Extract the [x, y] coordinate from the center of the cell holding the provided text.  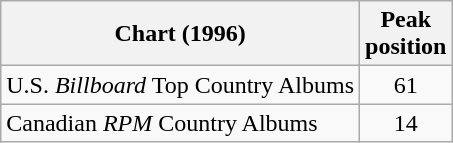
Peakposition [406, 34]
61 [406, 85]
U.S. Billboard Top Country Albums [180, 85]
Canadian RPM Country Albums [180, 123]
Chart (1996) [180, 34]
14 [406, 123]
